Search for the cell housing the specified text and yield its (X, Y) center coordinate. 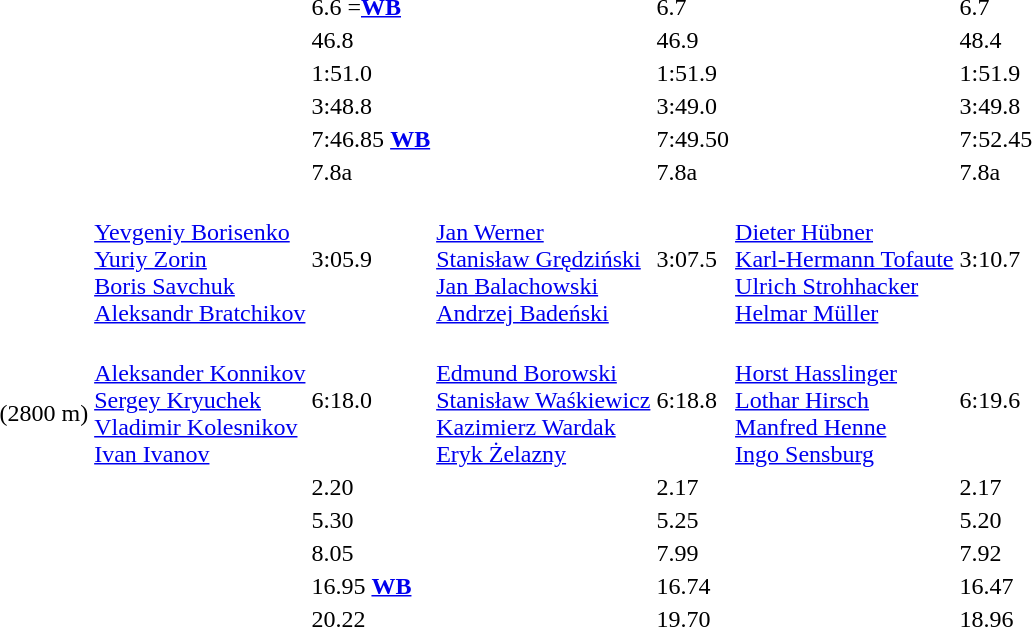
46.8 (371, 40)
Dieter HübnerKarl-Hermann TofauteUlrich StrohhackerHelmar Müller (844, 259)
Yevgeniy BorisenkoYuriy ZorinBoris SavchukAleksandr Bratchikov (200, 259)
8.05 (371, 553)
2.20 (371, 487)
5.25 (693, 520)
7:46.85 WB (371, 139)
Edmund BorowskiStanisław WaśkiewiczKazimierz WardakEryk Żelazny (544, 400)
46.9 (693, 40)
7:49.50 (693, 139)
6:18.8 (693, 400)
7.99 (693, 553)
Horst HasslingerLothar HirschManfred HenneIngo Sensburg (844, 400)
3:49.0 (693, 106)
16.74 (693, 586)
6:18.0 (371, 400)
Aleksander KonnikovSergey KryuchekVladimir KolesnikovIvan Ivanov (200, 400)
1:51.0 (371, 73)
5.30 (371, 520)
16.95 WB (371, 586)
3:07.5 (693, 259)
3:48.8 (371, 106)
1:51.9 (693, 73)
2.17 (693, 487)
Jan WernerStanisław GrędzińskiJan BalachowskiAndrzej Badeński (544, 259)
3:05.9 (371, 259)
